Extract the (x, y) coordinate from the center of the cell holding the provided text.  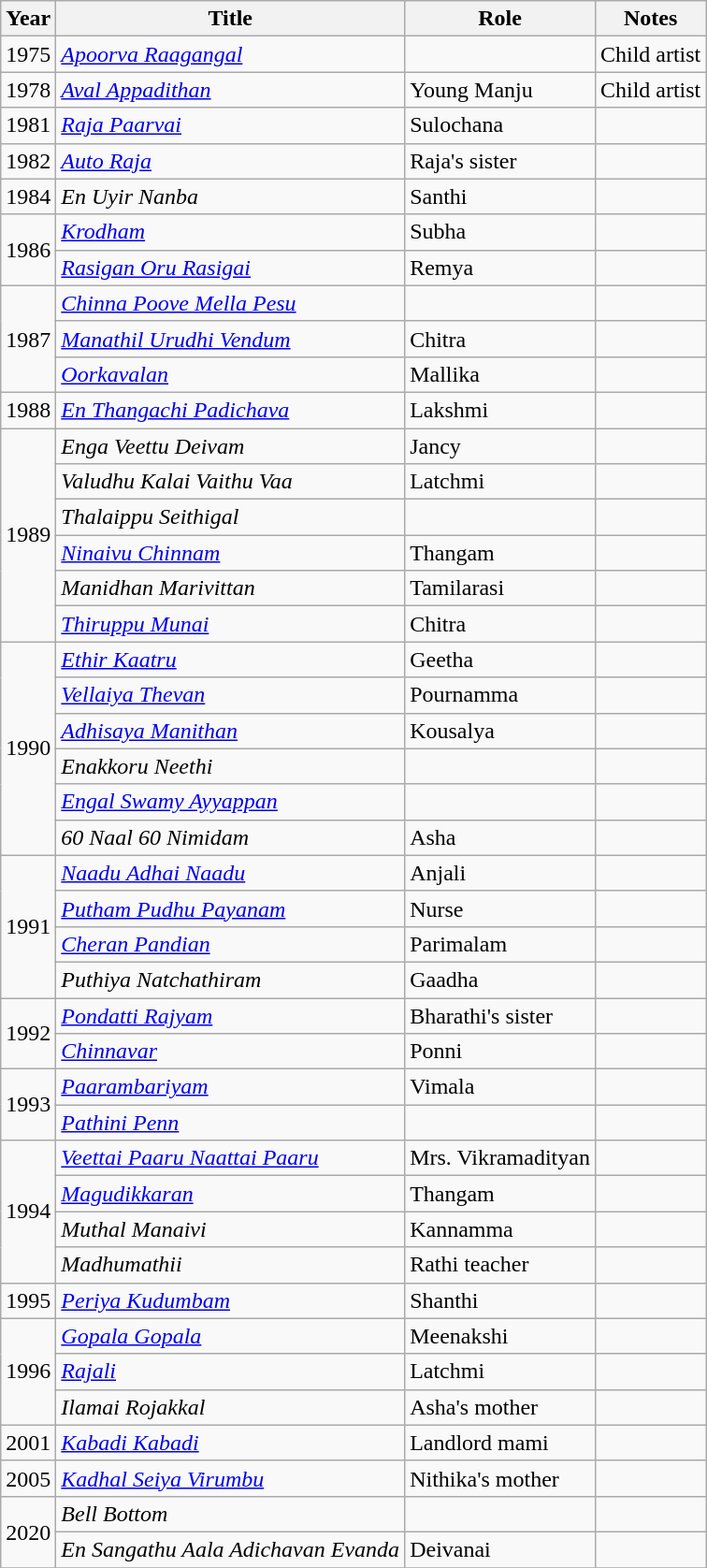
Geetha (500, 660)
Bharathi's sister (500, 1015)
Madhumathii (230, 1265)
Gaadha (500, 980)
Ninaivu Chinnam (230, 553)
Landlord mami (500, 1443)
Ethir Kaatru (230, 660)
1992 (28, 1033)
Rasigan Oru Rasigai (230, 268)
Raja's sister (500, 161)
Deivanai (500, 1549)
Veettai Paaru Naattai Paaru (230, 1158)
Apoorva Raagangal (230, 54)
Year (28, 19)
Sulochana (500, 125)
2020 (28, 1532)
Adhisaya Manithan (230, 731)
Putham Pudhu Payanam (230, 908)
1981 (28, 125)
1986 (28, 250)
Santhi (500, 196)
Paarambariyam (230, 1087)
Enakkoru Neethi (230, 766)
Kannamma (500, 1229)
Title (230, 19)
Kousalya (500, 731)
Krodham (230, 232)
Aval Appadithan (230, 90)
Meenakshi (500, 1336)
Role (500, 19)
Magudikkaran (230, 1194)
1993 (28, 1105)
Raja Paarvai (230, 125)
En Sangathu Aala Adichavan Evanda (230, 1549)
Chinna Poove Mella Pesu (230, 303)
Bell Bottom (230, 1514)
Asha's mother (500, 1407)
Nithika's mother (500, 1478)
Parimalam (500, 944)
1984 (28, 196)
1987 (28, 339)
Pathini Penn (230, 1123)
Pournamma (500, 695)
Valudhu Kalai Vaithu Vaa (230, 482)
Naadu Adhai Naadu (230, 873)
1995 (28, 1300)
En Thangachi Padichava (230, 410)
Mrs. Vikramadityan (500, 1158)
Pondatti Rajyam (230, 1015)
2005 (28, 1478)
Subha (500, 232)
Enga Veettu Deivam (230, 446)
1991 (28, 926)
Manathil Urudhi Vendum (230, 339)
Mallika (500, 374)
2001 (28, 1443)
Vellaiya Thevan (230, 695)
Cheran Pandian (230, 944)
Rathi teacher (500, 1265)
Engal Swamy Ayyappan (230, 802)
Kadhal Seiya Virumbu (230, 1478)
Asha (500, 837)
Muthal Manaivi (230, 1229)
Kabadi Kabadi (230, 1443)
Remya (500, 268)
60 Naal 60 Nimidam (230, 837)
Nurse (500, 908)
Young Manju (500, 90)
1989 (28, 535)
1978 (28, 90)
Puthiya Natchathiram (230, 980)
Tamilarasi (500, 588)
1975 (28, 54)
Shanthi (500, 1300)
Ilamai Rojakkal (230, 1407)
1988 (28, 410)
Jancy (500, 446)
1994 (28, 1212)
Ponni (500, 1052)
Gopala Gopala (230, 1336)
Vimala (500, 1087)
En Uyir Nanba (230, 196)
Thalaippu Seithigal (230, 517)
1990 (28, 748)
Rajali (230, 1372)
Oorkavalan (230, 374)
Thiruppu Munai (230, 624)
Notes (650, 19)
Chinnavar (230, 1052)
Periya Kudumbam (230, 1300)
1982 (28, 161)
Anjali (500, 873)
1996 (28, 1372)
Auto Raja (230, 161)
Lakshmi (500, 410)
Manidhan Marivittan (230, 588)
